Search for the cell housing the specified text and yield its (X, Y) center coordinate. 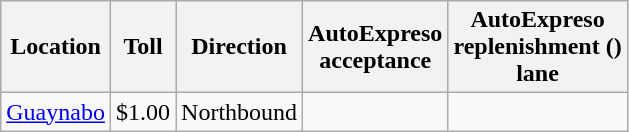
Toll (142, 47)
Northbound (240, 112)
Location (56, 47)
$1.00 (142, 112)
AutoExpreso acceptance (376, 47)
Direction (240, 47)
AutoExpreso replenishment () lane (538, 47)
Guaynabo (56, 112)
